Find where the given text appears and provide that cell's center as [X, Y] coordinate. 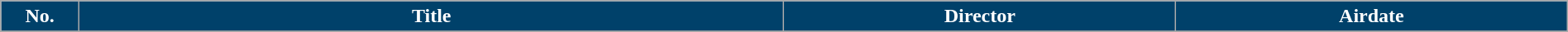
Director [980, 16]
Airdate [1372, 16]
No. [40, 16]
Title [432, 16]
